Extract the (X, Y) coordinate from the center of the cell holding the provided text.  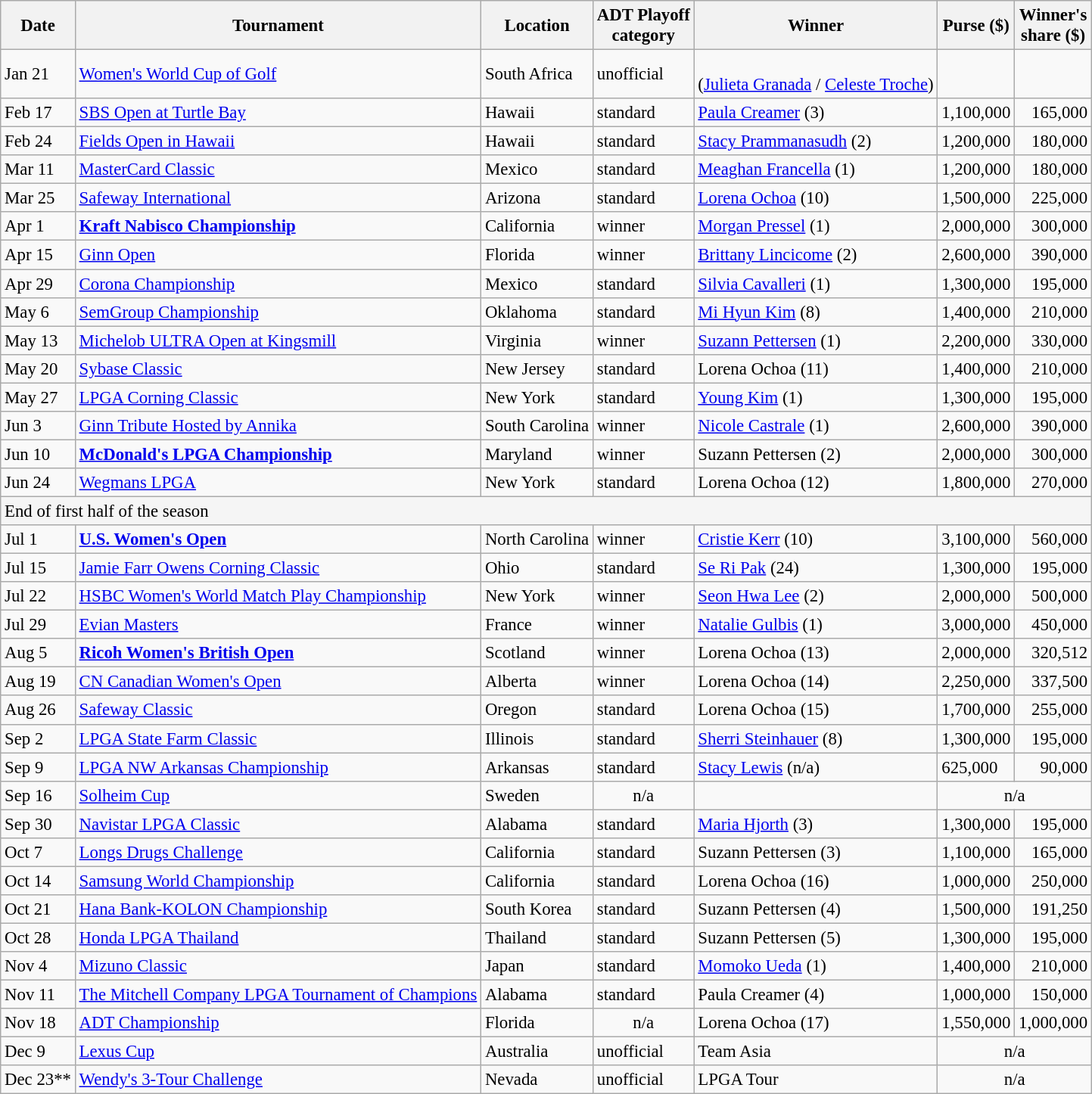
Jul 15 (38, 568)
ADT Championship (278, 1023)
Lorena Ochoa (11) (816, 368)
Dec 9 (38, 1052)
CN Canadian Women's Open (278, 682)
Se Ri Pak (24) (816, 568)
3,000,000 (976, 625)
320,512 (1053, 653)
Michelob ULTRA Open at Kingsmill (278, 340)
Maryland (537, 454)
Nov 11 (38, 995)
Suzann Pettersen (5) (816, 937)
May 6 (38, 312)
Seon Hwa Lee (2) (816, 596)
Maria Hjorth (3) (816, 824)
South Carolina (537, 426)
1,800,000 (976, 483)
LPGA Corning Classic (278, 397)
Winner (816, 26)
Nicole Castrale (1) (816, 426)
Alberta (537, 682)
Lorena Ochoa (16) (816, 881)
Illinois (537, 738)
Ginn Tribute Hosted by Annika (278, 426)
Sherri Steinhauer (8) (816, 738)
Lorena Ochoa (17) (816, 1023)
Lorena Ochoa (13) (816, 653)
LPGA NW Arkansas Championship (278, 767)
Suzann Pettersen (4) (816, 909)
560,000 (1053, 539)
Sybase Classic (278, 368)
Date (38, 26)
1,700,000 (976, 710)
Aug 5 (38, 653)
Mar 25 (38, 198)
2,200,000 (976, 340)
Oklahoma (537, 312)
90,000 (1053, 767)
Navistar LPGA Classic (278, 824)
Kraft Nabisco Championship (278, 226)
Momoko Ueda (1) (816, 966)
Hana Bank-KOLON Championship (278, 909)
Apr 15 (38, 255)
Sep 30 (38, 824)
330,000 (1053, 340)
Mi Hyun Kim (8) (816, 312)
Morgan Pressel (1) (816, 226)
Oregon (537, 710)
Stacy Prammanasudh (2) (816, 141)
Silvia Cavalleri (1) (816, 284)
Suzann Pettersen (1) (816, 340)
Sep 16 (38, 795)
LPGA State Farm Classic (278, 738)
Young Kim (1) (816, 397)
Lorena Ochoa (15) (816, 710)
Nov 4 (38, 966)
Oct 7 (38, 853)
1,550,000 (976, 1023)
South Korea (537, 909)
Team Asia (816, 1052)
Oct 14 (38, 881)
Lorena Ochoa (10) (816, 198)
Oct 21 (38, 909)
270,000 (1053, 483)
Ricoh Women's British Open (278, 653)
Winner'sshare ($) (1053, 26)
500,000 (1053, 596)
Sep 2 (38, 738)
Ohio (537, 568)
255,000 (1053, 710)
France (537, 625)
Nevada (537, 1080)
McDonald's LPGA Championship (278, 454)
Solheim Cup (278, 795)
Japan (537, 966)
May 27 (38, 397)
Safeway International (278, 198)
225,000 (1053, 198)
Cristie Kerr (10) (816, 539)
Meaghan Francella (1) (816, 169)
Wendy's 3-Tour Challenge (278, 1080)
Honda LPGA Thailand (278, 937)
Mar 11 (38, 169)
Virginia (537, 340)
Jamie Farr Owens Corning Classic (278, 568)
Stacy Lewis (n/a) (816, 767)
Sep 9 (38, 767)
LPGA Tour (816, 1080)
Longs Drugs Challenge (278, 853)
Mizuno Classic (278, 966)
Feb 17 (38, 113)
Paula Creamer (4) (816, 995)
U.S. Women's Open (278, 539)
Jul 1 (38, 539)
May 20 (38, 368)
Aug 26 (38, 710)
Arizona (537, 198)
Lorena Ochoa (14) (816, 682)
Scotland (537, 653)
Jan 21 (38, 74)
Thailand (537, 937)
Wegmans LPGA (278, 483)
North Carolina (537, 539)
Suzann Pettersen (2) (816, 454)
HSBC Women's World Match Play Championship (278, 596)
SemGroup Championship (278, 312)
Safeway Classic (278, 710)
Brittany Lincicome (2) (816, 255)
Ginn Open (278, 255)
450,000 (1053, 625)
Australia (537, 1052)
Samsung World Championship (278, 881)
Jul 29 (38, 625)
Apr 1 (38, 226)
Aug 19 (38, 682)
Fields Open in Hawaii (278, 141)
Jun 24 (38, 483)
South Africa (537, 74)
New Jersey (537, 368)
SBS Open at Turtle Bay (278, 113)
191,250 (1053, 909)
The Mitchell Company LPGA Tournament of Champions (278, 995)
Women's World Cup of Golf (278, 74)
Corona Championship (278, 284)
Nov 18 (38, 1023)
Dec 23** (38, 1080)
3,100,000 (976, 539)
Location (537, 26)
Apr 29 (38, 284)
Evian Masters (278, 625)
625,000 (976, 767)
May 13 (38, 340)
Jun 3 (38, 426)
Sweden (537, 795)
Arkansas (537, 767)
250,000 (1053, 881)
Purse ($) (976, 26)
ADT Playoff category (643, 26)
Jun 10 (38, 454)
Jul 22 (38, 596)
Lexus Cup (278, 1052)
Suzann Pettersen (3) (816, 853)
MasterCard Classic (278, 169)
Natalie Gulbis (1) (816, 625)
Tournament (278, 26)
Oct 28 (38, 937)
Paula Creamer (3) (816, 113)
(Julieta Granada / Celeste Troche) (816, 74)
Lorena Ochoa (12) (816, 483)
End of first half of the season (546, 511)
2,250,000 (976, 682)
Feb 24 (38, 141)
150,000 (1053, 995)
337,500 (1053, 682)
